Output the (x, y) coordinate of the center of the cell containing the given text.  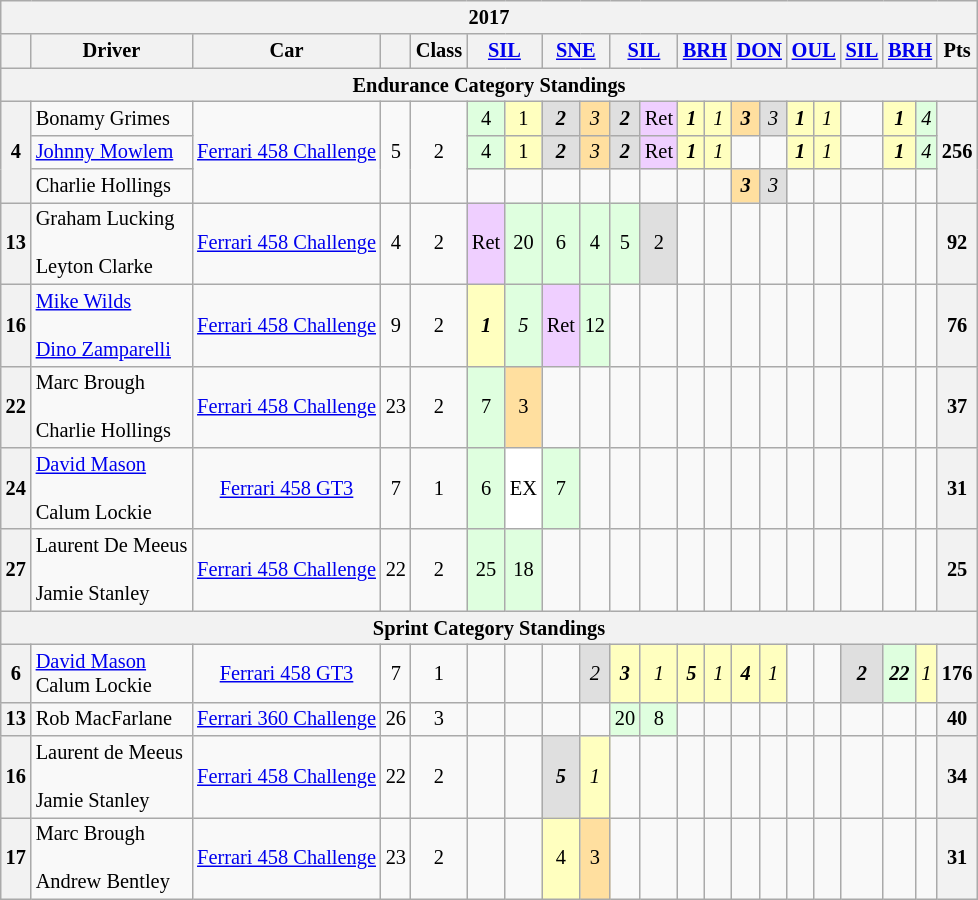
OUL (814, 51)
18 (524, 570)
Bonamy Grimes (112, 118)
26 (396, 719)
DON (760, 51)
Endurance Category Standings (489, 85)
24 (16, 488)
37 (957, 407)
176 (957, 673)
EX (524, 488)
SNE (576, 51)
Graham Lucking Leyton Clarke (112, 243)
27 (16, 570)
Rob MacFarlane (112, 719)
17 (16, 858)
Ferrari 360 Challenge (286, 719)
Class (439, 51)
Marc Brough Charlie Hollings (112, 407)
Sprint Category Standings (489, 628)
Mike Wilds Dino Zamparelli (112, 325)
Laurent De Meeus Jamie Stanley (112, 570)
Charlie Hollings (112, 186)
8 (659, 719)
9 (396, 325)
256 (957, 152)
Car (286, 51)
Driver (112, 51)
12 (595, 325)
Johnny Mowlem (112, 152)
2017 (489, 17)
Pts (957, 51)
Marc Brough Andrew Bentley (112, 858)
Laurent de Meeus Jamie Stanley (112, 777)
76 (957, 325)
40 (957, 719)
92 (957, 243)
34 (957, 777)
